Extract the (x, y) coordinate from the center of the cell holding the provided text.  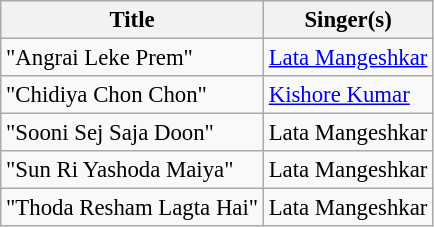
"Chidiya Chon Chon" (132, 95)
Title (132, 20)
"Sooni Sej Saja Doon" (132, 133)
"Angrai Leke Prem" (132, 58)
Singer(s) (348, 20)
"Sun Ri Yashoda Maiya" (132, 170)
"Thoda Resham Lagta Hai" (132, 208)
Kishore Kumar (348, 95)
